From the cell containing the given text, extract its center point as (x, y) coordinate. 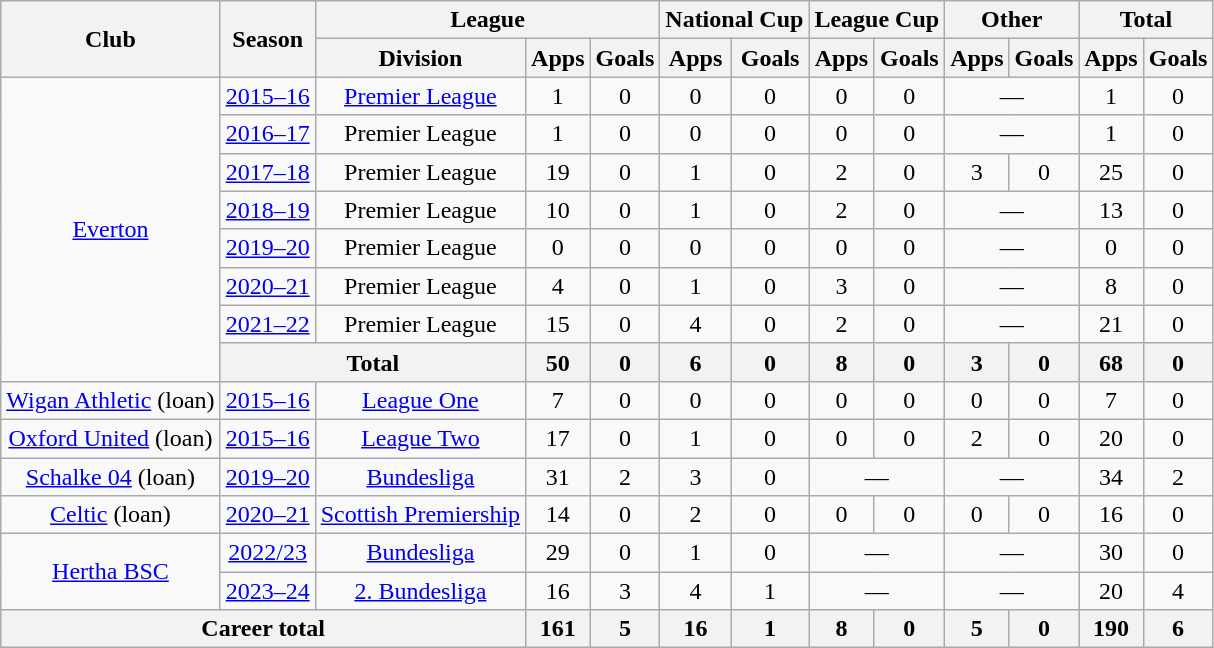
Everton (110, 229)
Career total (264, 629)
31 (558, 477)
2. Bundesliga (420, 591)
15 (558, 324)
2023–24 (268, 591)
19 (558, 172)
2016–17 (268, 134)
161 (558, 629)
14 (558, 515)
21 (1111, 324)
League (488, 20)
Other (1012, 20)
50 (558, 362)
17 (558, 438)
2017–18 (268, 172)
Scottish Premiership (420, 515)
2022/23 (268, 553)
National Cup (734, 20)
League Two (420, 438)
League One (420, 400)
29 (558, 553)
Hertha BSC (110, 572)
13 (1111, 210)
2021–22 (268, 324)
Wigan Athletic (loan) (110, 400)
10 (558, 210)
2018–19 (268, 210)
190 (1111, 629)
25 (1111, 172)
Oxford United (loan) (110, 438)
34 (1111, 477)
Celtic (loan) (110, 515)
Division (420, 58)
Season (268, 39)
30 (1111, 553)
68 (1111, 362)
League Cup (877, 20)
Schalke 04 (loan) (110, 477)
Club (110, 39)
